Pinpoint the cell where the given text exists, returning its [x, y] midpoint coordinate. 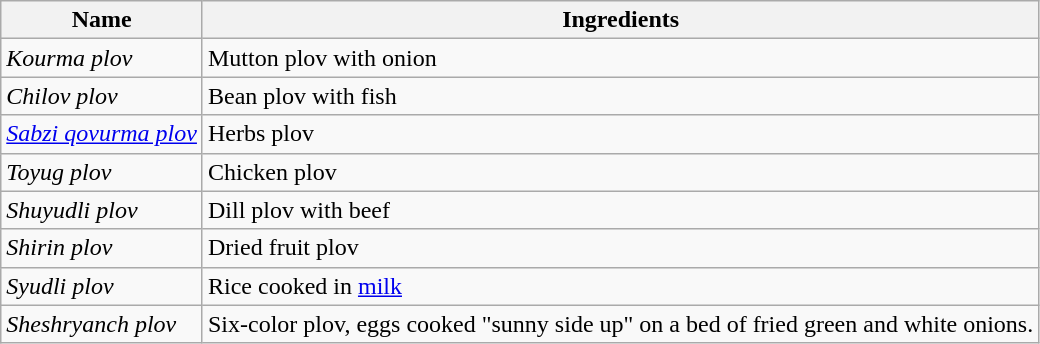
Dill plov with beef [620, 210]
Sabzi qovurma plov [102, 134]
Mutton plov with onion [620, 58]
Herbs plov [620, 134]
Chicken plov [620, 172]
Chilov plov [102, 96]
Shirin plov [102, 248]
Name [102, 20]
Bean plov with fish [620, 96]
Syudli plov [102, 286]
Six-color plov, eggs cooked "sunny side up" on a bed of fried green and white onions. [620, 324]
Sheshryanch plov [102, 324]
Shuyudli plov [102, 210]
Ingredients [620, 20]
Toyug plov [102, 172]
Kourma plov [102, 58]
Dried fruit plov [620, 248]
Rice cooked in milk [620, 286]
